Locate the cell with the specified text and output its (x, y) center coordinate. 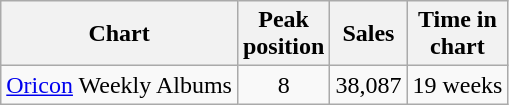
Time inchart (458, 34)
Sales (368, 34)
Oricon Weekly Albums (120, 85)
8 (283, 85)
19 weeks (458, 85)
Peakposition (283, 34)
38,087 (368, 85)
Chart (120, 34)
